Pinpoint the cell where the given text exists, returning its [x, y] midpoint coordinate. 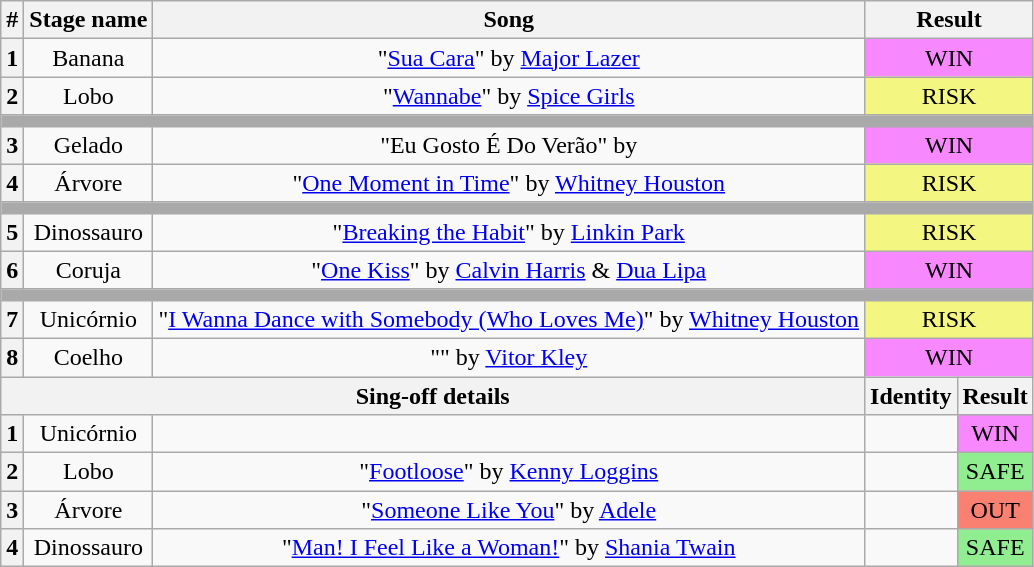
"Man! I Feel Like a Woman!" by Shania Twain [509, 548]
"One Kiss" by Calvin Harris & Dua Lipa [509, 270]
6 [12, 270]
Sing-off details [433, 395]
OUT [995, 510]
"Wannabe" by Spice Girls [509, 96]
Identity [911, 395]
"Footloose" by Kenny Loggins [509, 472]
Banana [88, 58]
5 [12, 232]
"Sua Cara" by Major Lazer [509, 58]
"One Moment in Time" by Whitney Houston [509, 183]
Gelado [88, 145]
"Breaking the Habit" by Linkin Park [509, 232]
Coruja [88, 270]
# [12, 20]
"Eu Gosto É Do Verão" by [509, 145]
"I Wanna Dance with Somebody (Who Loves Me)" by Whitney Houston [509, 319]
Coelho [88, 357]
8 [12, 357]
7 [12, 319]
Stage name [88, 20]
"" by Vitor Kley [509, 357]
"Someone Like You" by Adele [509, 510]
Song [509, 20]
